Locate the cell with the specified text and output its (X, Y) center coordinate. 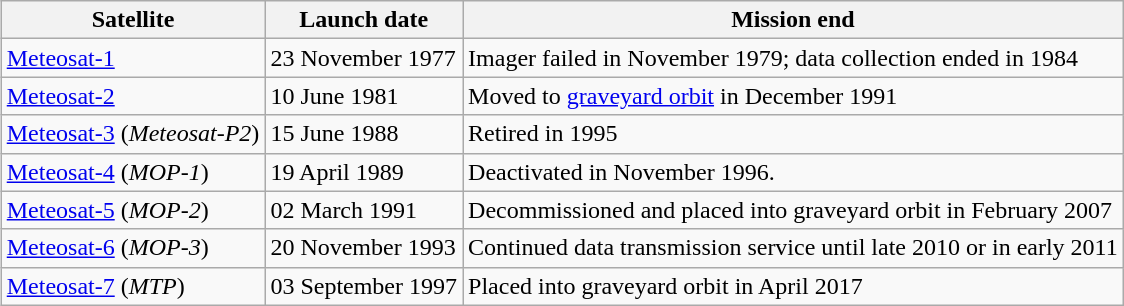
Meteosat-7 (MTP) (133, 286)
Mission end (794, 20)
Meteosat-2 (133, 96)
15 June 1988 (364, 134)
Satellite (133, 20)
Retired in 1995 (794, 134)
10 June 1981 (364, 96)
Meteosat-1 (133, 58)
Imager failed in November 1979; data collection ended in 1984 (794, 58)
Launch date (364, 20)
Meteosat-3 (Meteosat-P2) (133, 134)
19 April 1989 (364, 172)
Moved to graveyard orbit in December 1991 (794, 96)
Continued data transmission service until late 2010 or in early 2011 (794, 248)
Deactivated in November 1996. (794, 172)
Meteosat-6 (MOP-3) (133, 248)
Decommissioned and placed into graveyard orbit in February 2007 (794, 210)
20 November 1993 (364, 248)
23 November 1977 (364, 58)
Meteosat-5 (MOP-2) (133, 210)
02 March 1991 (364, 210)
03 September 1997 (364, 286)
Meteosat-4 (MOP-1) (133, 172)
Placed into graveyard orbit in April 2017 (794, 286)
